Return the (X, Y) coordinate for the center point of the cell that contains the specified text.  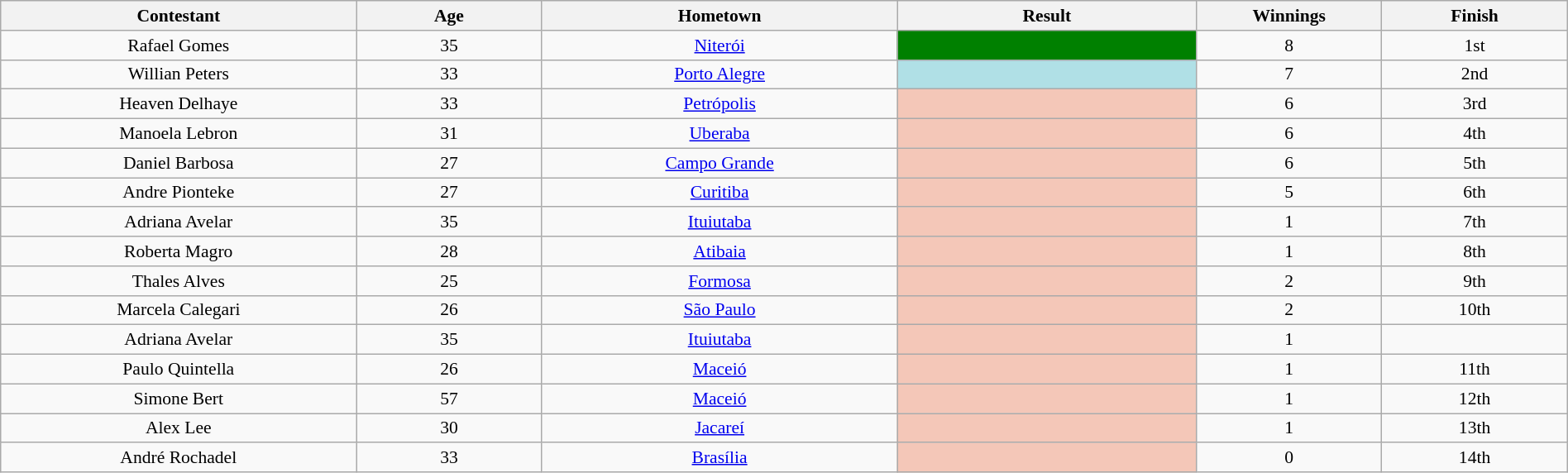
André Rochadel (179, 458)
Simone Bert (179, 399)
Alex Lee (179, 428)
13th (1475, 428)
8th (1475, 251)
4th (1475, 134)
Uberaba (719, 134)
57 (449, 399)
5th (1475, 163)
1st (1475, 45)
Rafael Gomes (179, 45)
Daniel Barbosa (179, 163)
25 (449, 281)
Curitiba (719, 193)
São Paulo (719, 310)
2nd (1475, 74)
Winnings (1289, 16)
Age (449, 16)
Niterói (719, 45)
11th (1475, 370)
0 (1289, 458)
31 (449, 134)
Contestant (179, 16)
Campo Grande (719, 163)
Willian Peters (179, 74)
6th (1475, 193)
Paulo Quintella (179, 370)
Atibaia (719, 251)
14th (1475, 458)
Finish (1475, 16)
Hometown (719, 16)
Porto Alegre (719, 74)
Thales Alves (179, 281)
10th (1475, 310)
7th (1475, 222)
Petrópolis (719, 104)
Heaven Delhaye (179, 104)
5 (1289, 193)
30 (449, 428)
7 (1289, 74)
Formosa (719, 281)
Manoela Lebron (179, 134)
Andre Pionteke (179, 193)
Marcela Calegari (179, 310)
3rd (1475, 104)
8 (1289, 45)
Result (1047, 16)
9th (1475, 281)
Jacareí (719, 428)
28 (449, 251)
Roberta Magro (179, 251)
12th (1475, 399)
Brasília (719, 458)
